Return the [x, y] coordinate for the center point of the cell that contains the specified text.  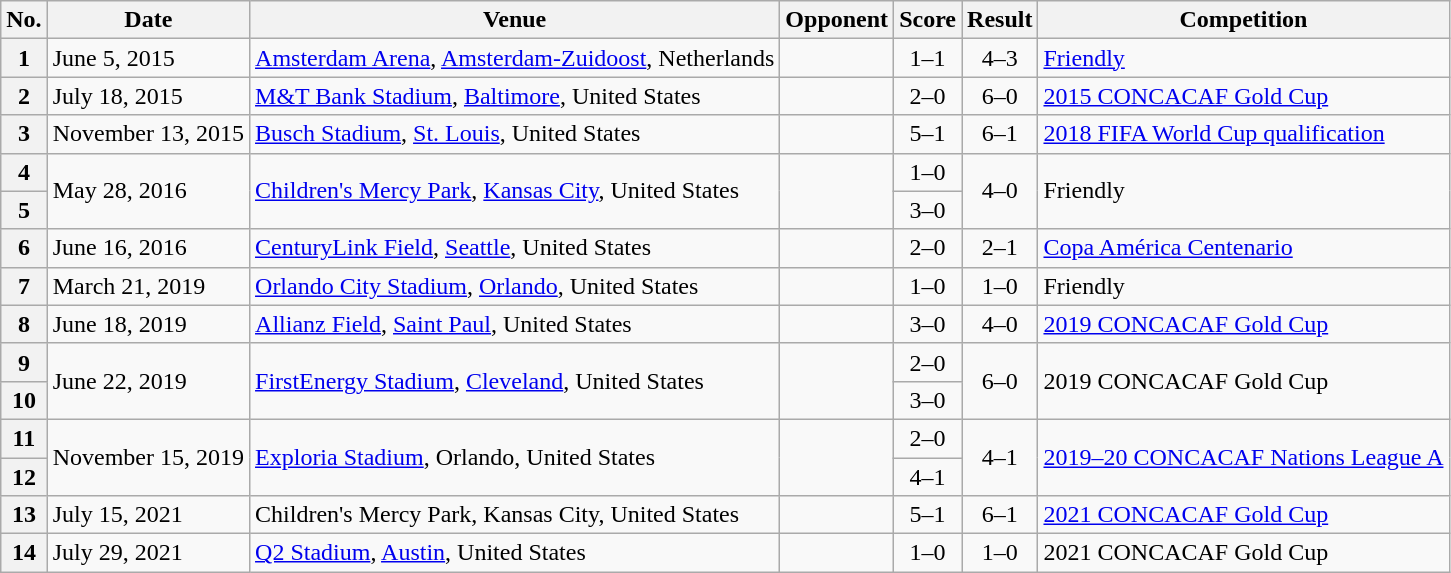
November 15, 2019 [148, 457]
M&T Bank Stadium, Baltimore, United States [515, 96]
2015 CONCACAF Gold Cup [1244, 96]
Busch Stadium, St. Louis, United States [515, 134]
11 [24, 438]
June 18, 2019 [148, 324]
July 29, 2021 [148, 553]
November 13, 2015 [148, 134]
June 5, 2015 [148, 58]
1 [24, 58]
5 [24, 210]
6 [24, 248]
Venue [515, 20]
Orlando City Stadium, Orlando, United States [515, 286]
Allianz Field, Saint Paul, United States [515, 324]
June 22, 2019 [148, 381]
8 [24, 324]
FirstEnergy Stadium, Cleveland, United States [515, 381]
Date [148, 20]
2 [24, 96]
Q2 Stadium, Austin, United States [515, 553]
March 21, 2019 [148, 286]
2–1 [1000, 248]
CenturyLink Field, Seattle, United States [515, 248]
Opponent [837, 20]
Copa América Centenario [1244, 248]
14 [24, 553]
Amsterdam Arena, Amsterdam-Zuidoost, Netherlands [515, 58]
2019–20 CONCACAF Nations League A [1244, 457]
2018 FIFA World Cup qualification [1244, 134]
1–1 [928, 58]
10 [24, 400]
Score [928, 20]
Exploria Stadium, Orlando, United States [515, 457]
No. [24, 20]
July 18, 2015 [148, 96]
9 [24, 362]
July 15, 2021 [148, 515]
3 [24, 134]
12 [24, 477]
4–3 [1000, 58]
Result [1000, 20]
Competition [1244, 20]
May 28, 2016 [148, 191]
13 [24, 515]
June 16, 2016 [148, 248]
4 [24, 172]
7 [24, 286]
